Provide the [X, Y] coordinate of the cell's center where the given text is located.  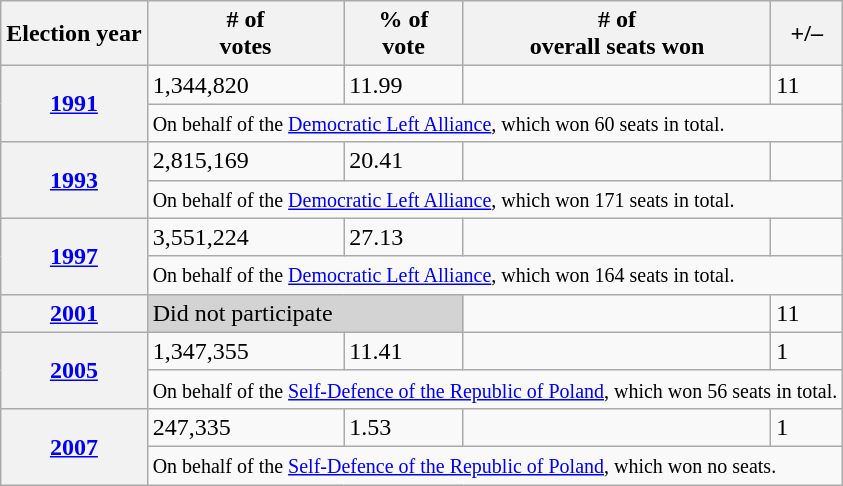
2007 [74, 446]
% ofvote [404, 34]
1997 [74, 256]
3,551,224 [246, 237]
1993 [74, 180]
1991 [74, 104]
Election year [74, 34]
2001 [74, 313]
2,815,169 [246, 161]
1,347,355 [246, 351]
27.13 [404, 237]
On behalf of the Democratic Left Alliance, which won 164 seats in total. [495, 275]
11.41 [404, 351]
On behalf of the Democratic Left Alliance, which won 60 seats in total. [495, 123]
# ofvotes [246, 34]
On behalf of the Democratic Left Alliance, which won 171 seats in total. [495, 199]
11.99 [404, 85]
# ofoverall seats won [616, 34]
1,344,820 [246, 85]
Did not participate [305, 313]
20.41 [404, 161]
+/– [807, 34]
On behalf of the Self-Defence of the Republic of Poland, which won 56 seats in total. [495, 389]
1.53 [404, 427]
2005 [74, 370]
On behalf of the Self-Defence of the Republic of Poland, which won no seats. [495, 465]
247,335 [246, 427]
